Search for the cell housing the specified text and yield its [X, Y] center coordinate. 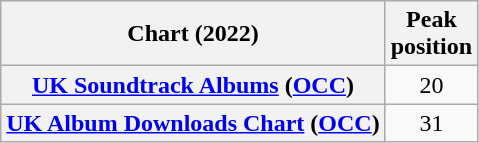
20 [431, 85]
UK Soundtrack Albums (OCC) [193, 85]
UK Album Downloads Chart (OCC) [193, 123]
Chart (2022) [193, 34]
31 [431, 123]
Peakposition [431, 34]
